From the cell containing the given text, extract its center point as (x, y) coordinate. 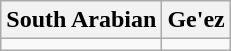
Ge'ez (196, 20)
South Arabian (82, 20)
